Output the (x, y) coordinate of the center of the cell containing the given text.  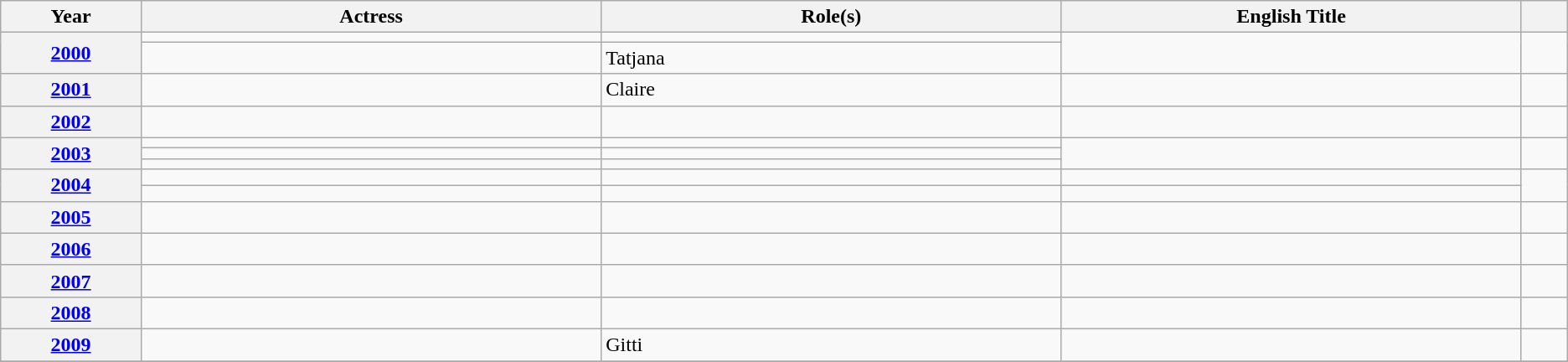
Claire (831, 90)
2006 (71, 249)
Year (71, 17)
2009 (71, 344)
2003 (71, 153)
Role(s) (831, 17)
English Title (1292, 17)
2004 (71, 185)
2000 (71, 54)
Gitti (831, 344)
2002 (71, 122)
2005 (71, 217)
2008 (71, 313)
Actress (370, 17)
Tatjana (831, 58)
2007 (71, 281)
2001 (71, 90)
